Identify which cell holds the provided text, then report its (X, Y) central coordinate. 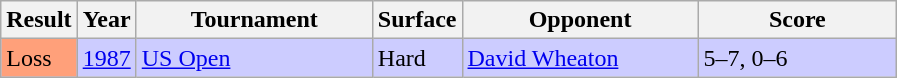
Surface (417, 20)
Tournament (254, 20)
Loss (39, 58)
Hard (417, 58)
Opponent (580, 20)
1987 (106, 58)
Score (798, 20)
Result (39, 20)
5–7, 0–6 (798, 58)
David Wheaton (580, 58)
Year (106, 20)
US Open (254, 58)
